From the cell containing the given text, extract its center point as [X, Y] coordinate. 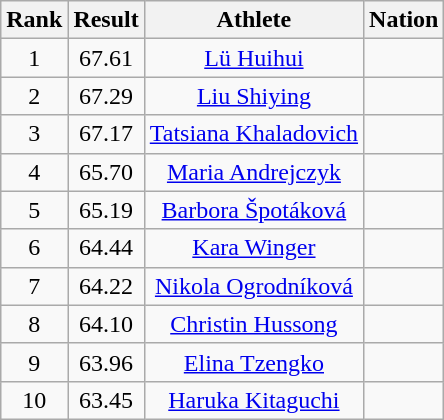
Christin Hussong [254, 324]
Barbora Špotáková [254, 210]
Athlete [254, 20]
5 [34, 210]
3 [34, 134]
6 [34, 248]
67.61 [106, 58]
Result [106, 20]
Elina Tzengko [254, 362]
8 [34, 324]
64.10 [106, 324]
Haruka Kitaguchi [254, 400]
9 [34, 362]
Rank [34, 20]
4 [34, 172]
64.22 [106, 286]
Nation [404, 20]
Liu Shiying [254, 96]
67.17 [106, 134]
Tatsiana Khaladovich [254, 134]
65.19 [106, 210]
1 [34, 58]
65.70 [106, 172]
Nikola Ogrodníková [254, 286]
63.96 [106, 362]
2 [34, 96]
Maria Andrejczyk [254, 172]
Kara Winger [254, 248]
63.45 [106, 400]
67.29 [106, 96]
64.44 [106, 248]
Lü Huihui [254, 58]
10 [34, 400]
7 [34, 286]
